Capture the cell that displays the provided text and extract its [X, Y] central coordinate. 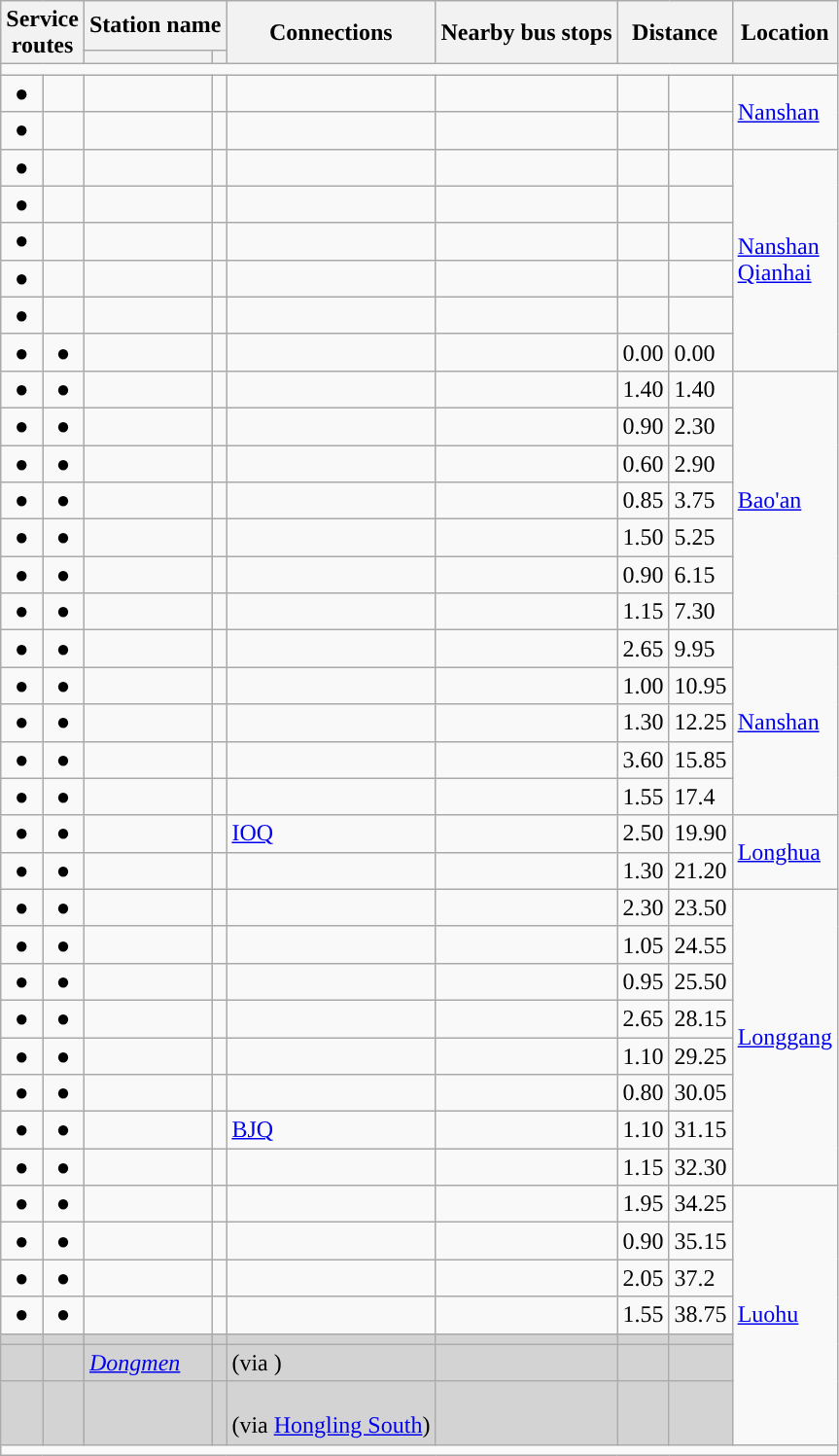
9.95 [700, 649]
2.90 [700, 464]
1.95 [644, 1204]
2.05 [644, 1278]
Longhua [785, 852]
3.75 [700, 501]
0.85 [644, 501]
37.2 [700, 1278]
0.95 [644, 981]
1.50 [644, 538]
12.25 [700, 723]
Dongmen [148, 1363]
24.55 [700, 944]
Luohu [785, 1315]
30.05 [700, 1093]
1.00 [644, 686]
6.15 [700, 575]
17.4 [700, 797]
32.30 [700, 1167]
28.15 [700, 1018]
21.20 [700, 870]
3.60 [644, 760]
NanshanQianhai [785, 260]
0.80 [644, 1093]
10.95 [700, 686]
Nearby bus stops [527, 33]
Station name [155, 25]
Connections [331, 33]
29.25 [700, 1055]
19.90 [700, 834]
38.75 [700, 1315]
Location [785, 33]
(via ) [331, 1363]
IOQ [331, 834]
2.50 [644, 834]
0.60 [644, 464]
BJQ [331, 1130]
1.05 [644, 944]
23.50 [700, 907]
(via Hongling South) [331, 1412]
31.15 [700, 1130]
34.25 [700, 1204]
Longgang [785, 1037]
7.30 [700, 612]
Bao'an [785, 500]
25.50 [700, 981]
Serviceroutes [43, 33]
35.15 [700, 1241]
5.25 [700, 538]
15.85 [700, 760]
Distance [675, 33]
